Determine the [x, y] coordinate at the center of the cell enclosing the given text.  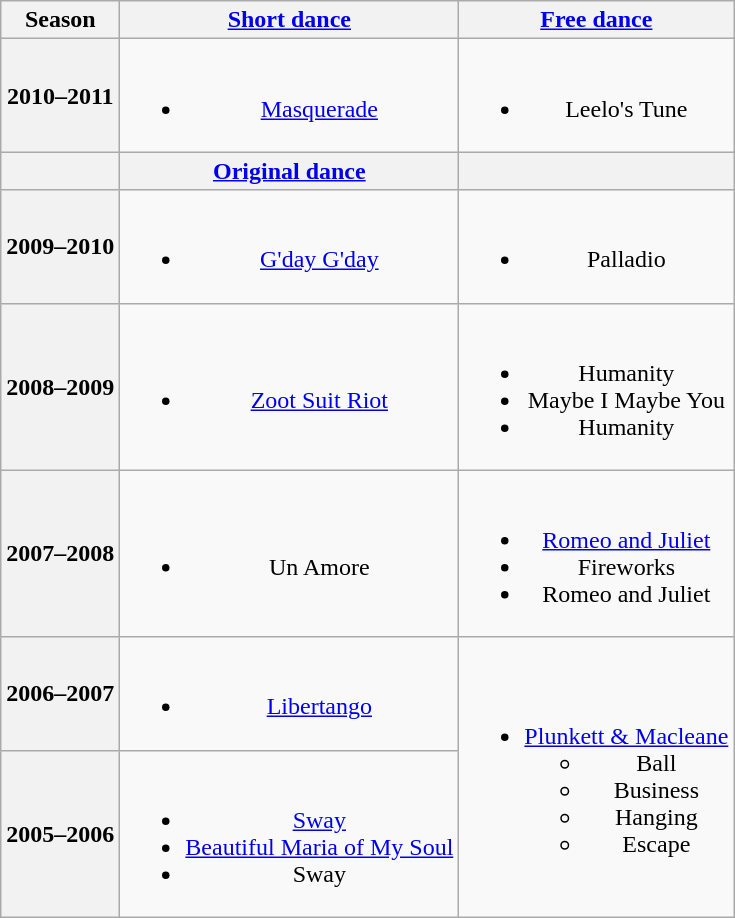
Humanity Maybe I Maybe You Humanity [596, 386]
2006–2007 [60, 694]
Plunkett & Macleane BallBusinessHangingEscape [596, 777]
Free dance [596, 20]
Palladio [596, 246]
2008–2009 [60, 386]
Zoot Suit Riot [290, 386]
Sway Beautiful Maria of My Soul Sway [290, 834]
Masquerade [290, 96]
Original dance [290, 171]
Season [60, 20]
G'day G'day [290, 246]
Libertango [290, 694]
Un Amore [290, 554]
Short dance [290, 20]
2005–2006 [60, 834]
2007–2008 [60, 554]
Romeo and Juliet Fireworks Romeo and Juliet [596, 554]
2009–2010 [60, 246]
2010–2011 [60, 96]
Leelo's Tune [596, 96]
